From the cell containing the given text, extract its center point as [x, y] coordinate. 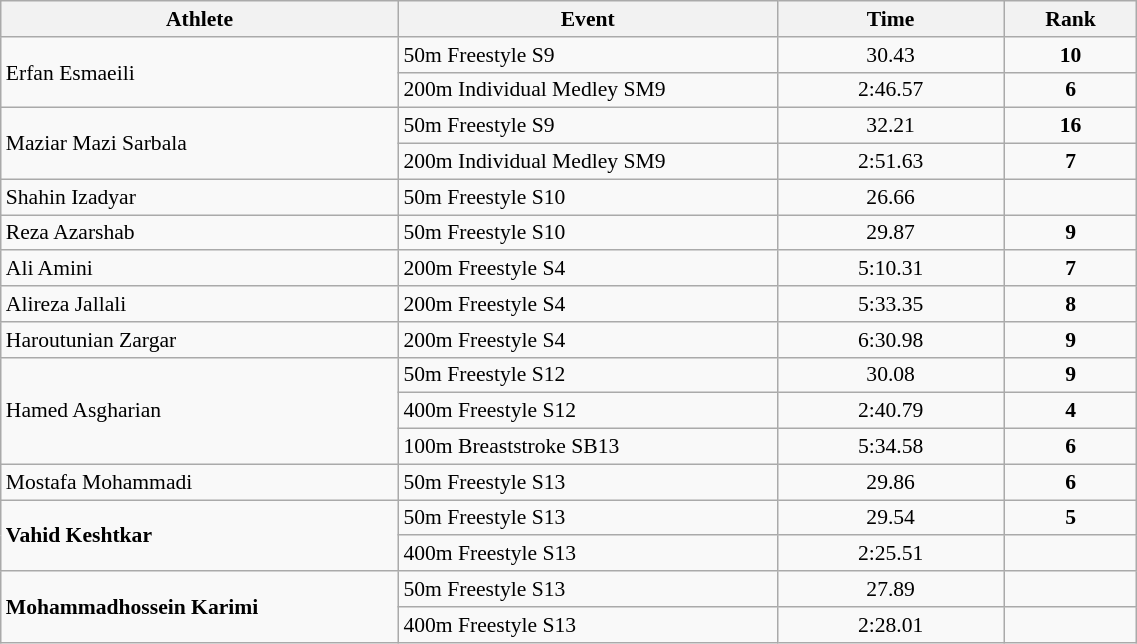
30.43 [890, 55]
29.86 [890, 482]
32.21 [890, 126]
Time [890, 19]
8 [1070, 304]
29.54 [890, 518]
5 [1070, 518]
Mohammadhossein Karimi [200, 606]
Athlete [200, 19]
29.87 [890, 233]
Erfan Esmaeili [200, 72]
100m Breaststroke SB13 [588, 447]
2:25.51 [890, 554]
2:40.79 [890, 411]
Maziar Mazi Sarbala [200, 144]
Reza Azarshab [200, 233]
5:10.31 [890, 269]
Vahid Keshtkar [200, 536]
5:33.35 [890, 304]
4 [1070, 411]
Hamed Asgharian [200, 410]
5:34.58 [890, 447]
Mostafa Mohammadi [200, 482]
27.89 [890, 589]
Event [588, 19]
2:51.63 [890, 162]
26.66 [890, 197]
Shahin Izadyar [200, 197]
30.08 [890, 375]
50m Freestyle S12 [588, 375]
400m Freestyle S12 [588, 411]
Haroutunian Zargar [200, 340]
6:30.98 [890, 340]
10 [1070, 55]
Ali Amini [200, 269]
16 [1070, 126]
Rank [1070, 19]
2:46.57 [890, 90]
Alireza Jallali [200, 304]
2:28.01 [890, 625]
